Return [X, Y] of the center of cell containing provided text 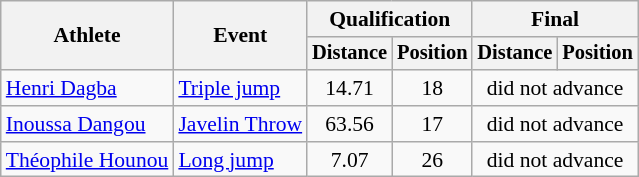
Henri Dagba [88, 88]
17 [432, 124]
Final [554, 19]
Triple jump [240, 88]
18 [432, 88]
Event [240, 36]
Javelin Throw [240, 124]
Qualification [390, 19]
63.56 [350, 124]
Inoussa Dangou [88, 124]
14.71 [350, 88]
Athlete [88, 36]
